Return [x, y] of the center of cell containing provided text 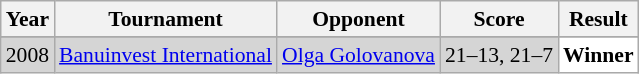
Banuinvest International [166, 55]
Tournament [166, 19]
Opponent [358, 19]
21–13, 21–7 [499, 55]
Score [499, 19]
2008 [28, 55]
Olga Golovanova [358, 55]
Winner [598, 55]
Result [598, 19]
Year [28, 19]
